For the text-containing cell, return its midpoint in [X, Y] coordinate format. 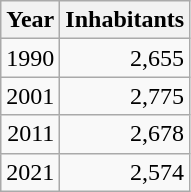
1990 [30, 58]
2,574 [125, 172]
2021 [30, 172]
2,775 [125, 96]
Inhabitants [125, 20]
2011 [30, 134]
2001 [30, 96]
2,678 [125, 134]
Year [30, 20]
2,655 [125, 58]
